Determine the (X, Y) coordinate at the center of the cell enclosing the given text.  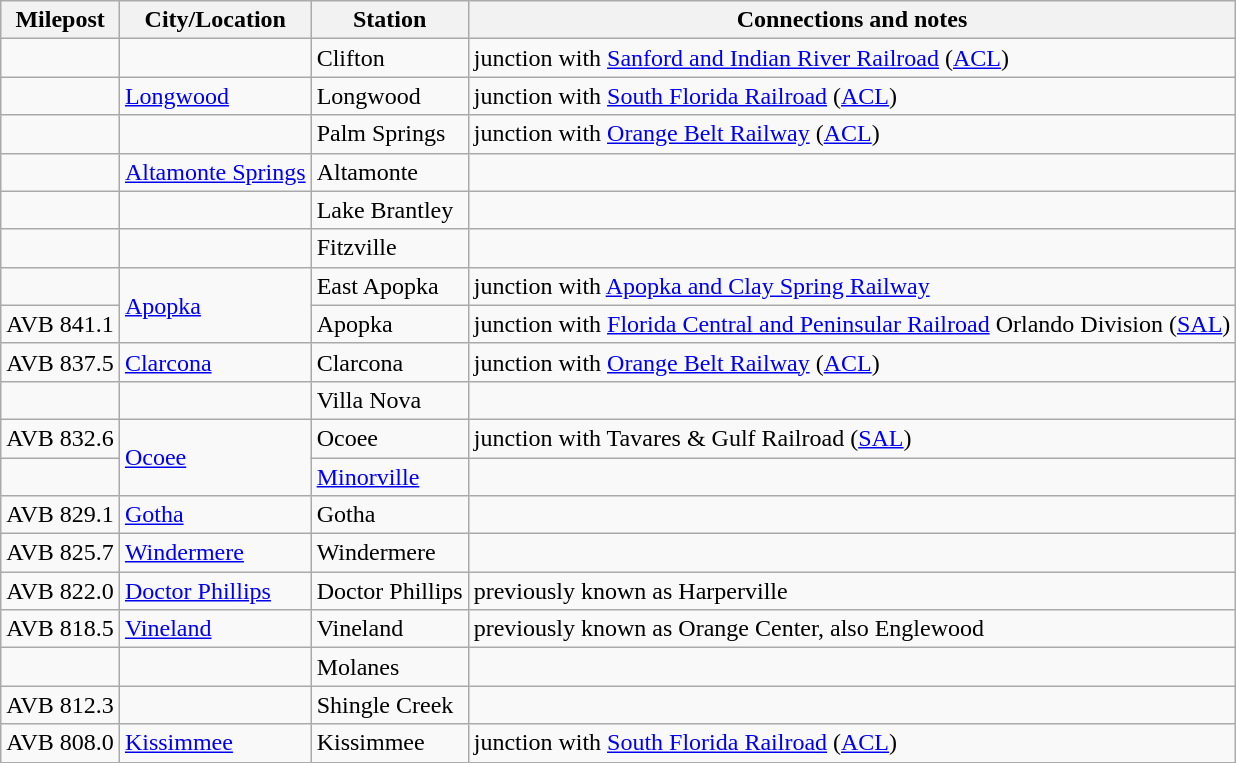
Altamonte (390, 172)
East Apopka (390, 286)
Minorville (390, 477)
Connections and notes (852, 20)
Lake Brantley (390, 210)
AVB 825.7 (60, 553)
Villa Nova (390, 400)
AVB 832.6 (60, 438)
Palm Springs (390, 134)
Shingle Creek (390, 705)
junction with Sanford and Indian River Railroad (ACL) (852, 58)
Altamonte Springs (215, 172)
previously known as Orange Center, also Englewood (852, 629)
Station (390, 20)
AVB 837.5 (60, 362)
junction with Tavares & Gulf Railroad (SAL) (852, 438)
City/Location (215, 20)
Fitzville (390, 248)
junction with Florida Central and Peninsular Railroad Orlando Division (SAL) (852, 324)
Clifton (390, 58)
Milepost (60, 20)
junction with Apopka and Clay Spring Railway (852, 286)
AVB 841.1 (60, 324)
previously known as Harperville (852, 591)
AVB 829.1 (60, 515)
Molanes (390, 667)
AVB 812.3 (60, 705)
AVB 822.0 (60, 591)
AVB 808.0 (60, 743)
AVB 818.5 (60, 629)
